Pinpoint the cell where the given text exists, returning its [X, Y] midpoint coordinate. 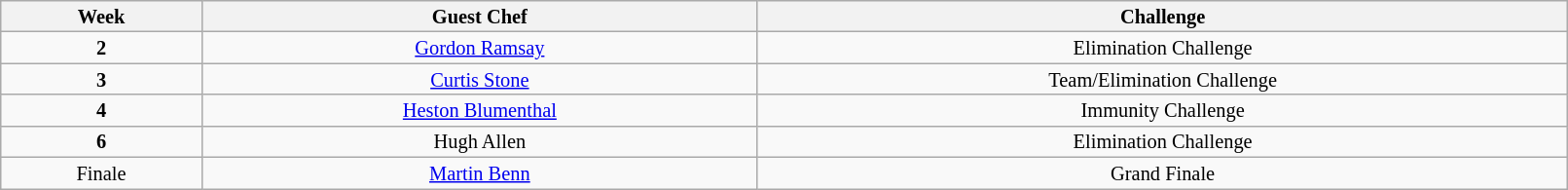
Grand Finale [1162, 172]
3 [101, 79]
Heston Blumenthal [479, 110]
4 [101, 110]
Challenge [1162, 16]
Curtis Stone [479, 79]
2 [101, 47]
Week [101, 16]
Guest Chef [479, 16]
Gordon Ramsay [479, 47]
Martin Benn [479, 172]
Immunity Challenge [1162, 110]
Team/Elimination Challenge [1162, 79]
Hugh Allen [479, 141]
6 [101, 141]
Finale [101, 172]
